Pinpoint the cell where the given text exists, returning its [X, Y] midpoint coordinate. 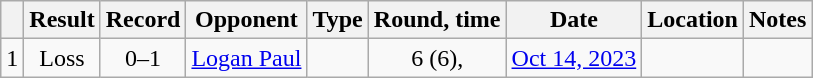
Date [574, 20]
Loss [62, 58]
0–1 [143, 58]
Opponent [246, 20]
1 [12, 58]
Oct 14, 2023 [574, 58]
Result [62, 20]
Location [693, 20]
Type [338, 20]
6 (6), [437, 58]
Notes [777, 20]
Logan Paul [246, 58]
Record [143, 20]
Round, time [437, 20]
